Scan for the cell matching the given text and deliver its [X, Y] coordinate at center. 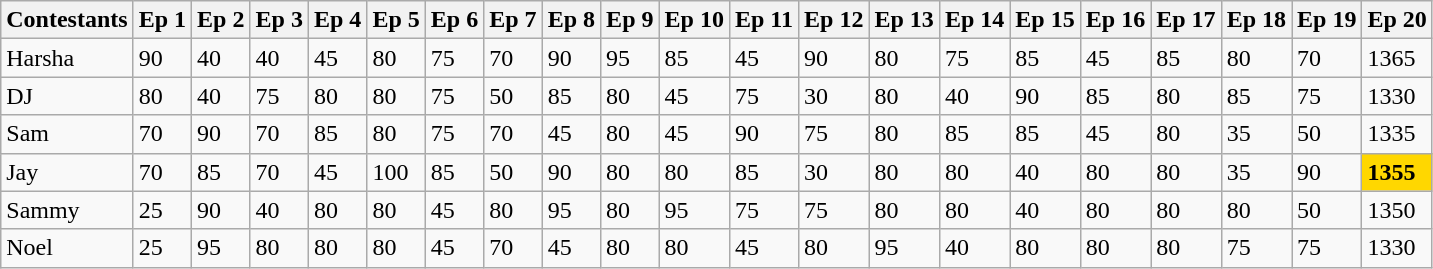
100 [396, 172]
Ep 9 [630, 20]
Ep 16 [1115, 20]
DJ [67, 96]
Sammy [67, 210]
Sam [67, 134]
Ep 14 [974, 20]
Noel [67, 248]
Ep 10 [694, 20]
Ep 1 [162, 20]
1350 [1397, 210]
Ep 19 [1327, 20]
Ep 6 [454, 20]
Ep 20 [1397, 20]
Ep 7 [513, 20]
Ep 3 [279, 20]
Ep 15 [1045, 20]
Ep 5 [396, 20]
Contestants [67, 20]
Ep 4 [337, 20]
Ep 17 [1186, 20]
Ep 11 [764, 20]
1335 [1397, 134]
Ep 12 [834, 20]
1365 [1397, 58]
Ep 2 [221, 20]
1355 [1397, 172]
Ep 18 [1256, 20]
Ep 8 [571, 20]
Harsha [67, 58]
Jay [67, 172]
Ep 13 [904, 20]
